Determine the (X, Y) coordinate at the center of the cell enclosing the given text.  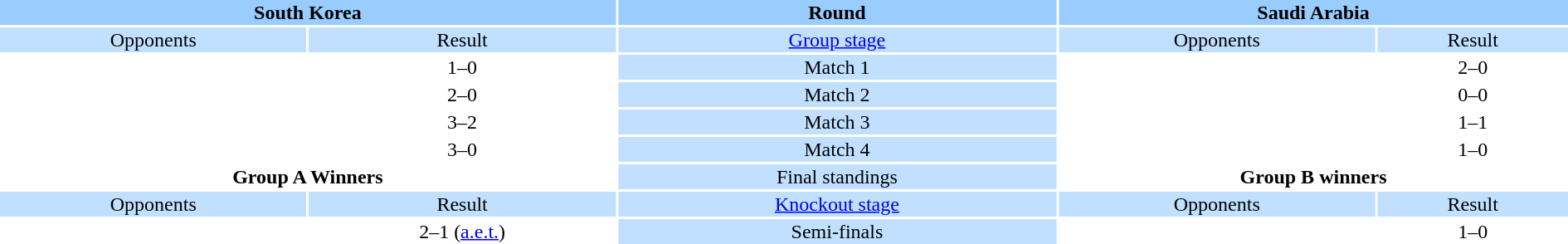
Saudi Arabia (1313, 12)
1–1 (1473, 122)
Match 4 (837, 149)
South Korea (308, 12)
Group stage (837, 40)
Final standings (837, 177)
0–0 (1473, 95)
Knockout stage (837, 204)
2–1 (a.e.t.) (461, 232)
Group B winners (1313, 177)
Match 3 (837, 122)
Group A Winners (308, 177)
Match 2 (837, 95)
Semi-finals (837, 232)
3–0 (461, 149)
Match 1 (837, 67)
3–2 (461, 122)
Round (837, 12)
